Return (X, Y) of the center of cell containing provided text 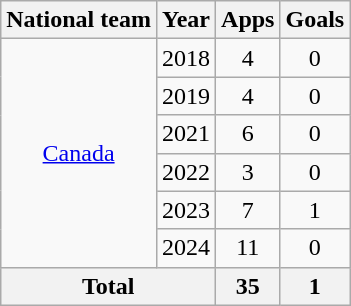
Year (186, 20)
Goals (315, 20)
Total (108, 286)
6 (248, 134)
2024 (186, 248)
35 (248, 286)
2021 (186, 134)
2019 (186, 96)
National team (79, 20)
2023 (186, 210)
3 (248, 172)
7 (248, 210)
11 (248, 248)
Canada (79, 153)
2018 (186, 58)
2022 (186, 172)
Apps (248, 20)
